Search for the cell housing the specified text and yield its (x, y) center coordinate. 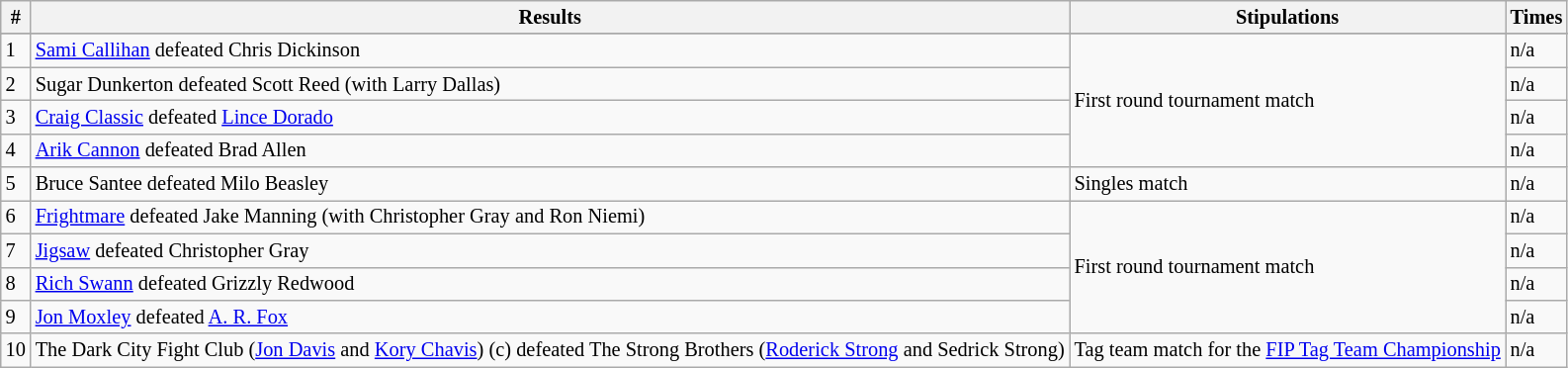
Craig Classic defeated Lince Dorado (550, 117)
4 (16, 150)
Jigsaw defeated Christopher Gray (550, 250)
Bruce Santee defeated Milo Beasley (550, 184)
Singles match (1287, 184)
Results (550, 17)
Frightmare defeated Jake Manning (with Christopher Gray and Ron Niemi) (550, 217)
6 (16, 217)
Tag team match for the FIP Tag Team Championship (1287, 350)
Stipulations (1287, 17)
5 (16, 184)
Arik Cannon defeated Brad Allen (550, 150)
The Dark City Fight Club (Jon Davis and Kory Chavis) (c) defeated The Strong Brothers (Roderick Strong and Sedrick Strong) (550, 350)
9 (16, 317)
# (16, 17)
Times (1536, 17)
3 (16, 117)
1 (16, 50)
7 (16, 250)
Sami Callihan defeated Chris Dickinson (550, 50)
8 (16, 284)
2 (16, 84)
Jon Moxley defeated A. R. Fox (550, 317)
10 (16, 350)
Sugar Dunkerton defeated Scott Reed (with Larry Dallas) (550, 84)
Rich Swann defeated Grizzly Redwood (550, 284)
